Scan for the cell matching the given text and deliver its [X, Y] coordinate at center. 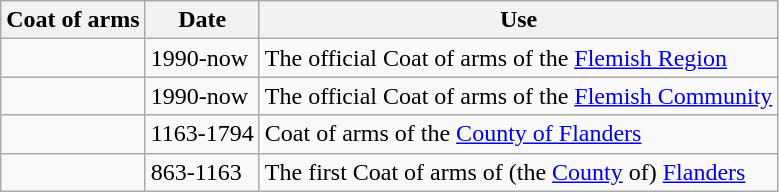
Coat of arms of the County of Flanders [518, 134]
The official Coat of arms of the Flemish Community [518, 96]
863-1163 [202, 172]
1163-1794 [202, 134]
Coat of arms [73, 20]
Date [202, 20]
Use [518, 20]
The first Coat of arms of (the County of) Flanders [518, 172]
The official Coat of arms of the Flemish Region [518, 58]
